For the text-containing cell, return its midpoint in [X, Y] coordinate format. 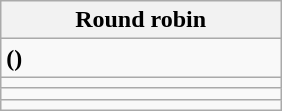
() [141, 58]
Round robin [141, 20]
